Return (X, Y) of the center of cell containing provided text 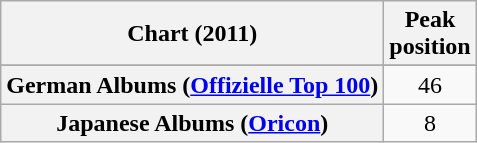
Japanese Albums (Oricon) (192, 123)
Chart (2011) (192, 34)
Peakposition (430, 34)
8 (430, 123)
46 (430, 85)
German Albums (Offizielle Top 100) (192, 85)
